Detect which cell encompasses the target text, then output its (x, y) center coordinate. 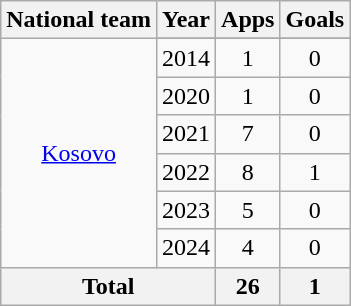
Apps (248, 20)
Goals (315, 20)
2023 (186, 210)
Kosovo (79, 153)
National team (79, 20)
2014 (186, 58)
Total (108, 286)
2024 (186, 248)
4 (248, 248)
7 (248, 134)
2020 (186, 96)
5 (248, 210)
2021 (186, 134)
Year (186, 20)
8 (248, 172)
26 (248, 286)
2022 (186, 172)
